Scan for the cell matching the given text and deliver its [x, y] coordinate at center. 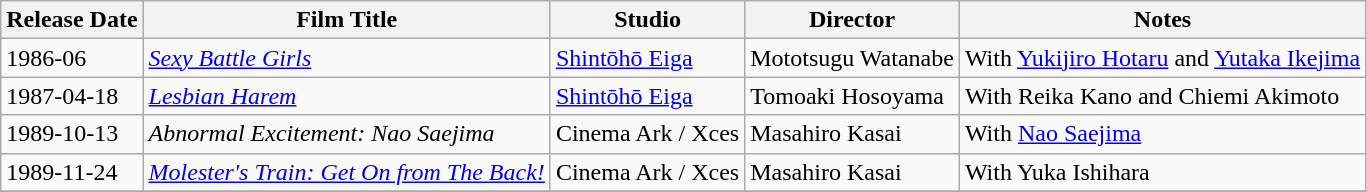
With Yukijiro Hotaru and Yutaka Ikejima [1162, 58]
With Reika Kano and Chiemi Akimoto [1162, 96]
Film Title [346, 20]
Studio [647, 20]
1986-06 [72, 58]
With Nao Saejima [1162, 134]
Notes [1162, 20]
Lesbian Harem [346, 96]
Mototsugu Watanabe [852, 58]
With Yuka Ishihara [1162, 172]
Tomoaki Hosoyama [852, 96]
Abnormal Excitement: Nao Saejima [346, 134]
Director [852, 20]
1987-04-18 [72, 96]
1989-11-24 [72, 172]
Release Date [72, 20]
Sexy Battle Girls [346, 58]
1989-10-13 [72, 134]
Molester's Train: Get On from The Back! [346, 172]
